Pinpoint the cell where the given text exists, returning its [X, Y] midpoint coordinate. 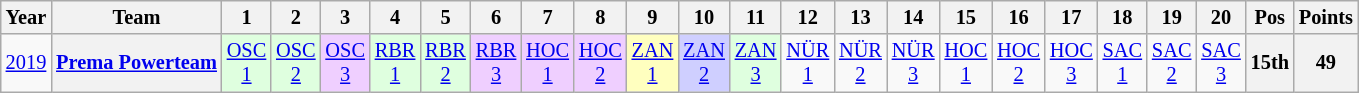
6 [496, 17]
RBR1 [395, 63]
4 [395, 17]
9 [653, 17]
7 [548, 17]
17 [1072, 17]
Team [136, 17]
ZAN2 [704, 63]
SAC3 [1220, 63]
OSC1 [246, 63]
NÜR2 [860, 63]
8 [600, 17]
NÜR1 [808, 63]
3 [344, 17]
ZAN1 [653, 63]
16 [1018, 17]
SAC2 [1172, 63]
RBR3 [496, 63]
20 [1220, 17]
15 [966, 17]
12 [808, 17]
Year [26, 17]
18 [1122, 17]
NÜR3 [914, 63]
15th [1270, 63]
Points [1326, 17]
Pos [1270, 17]
13 [860, 17]
Prema Powerteam [136, 63]
14 [914, 17]
11 [756, 17]
SAC1 [1122, 63]
ZAN3 [756, 63]
1 [246, 17]
2 [296, 17]
OSC3 [344, 63]
OSC2 [296, 63]
5 [445, 17]
HOC3 [1072, 63]
2019 [26, 63]
RBR2 [445, 63]
10 [704, 17]
49 [1326, 63]
19 [1172, 17]
